For the text-containing cell, return its midpoint in [X, Y] coordinate format. 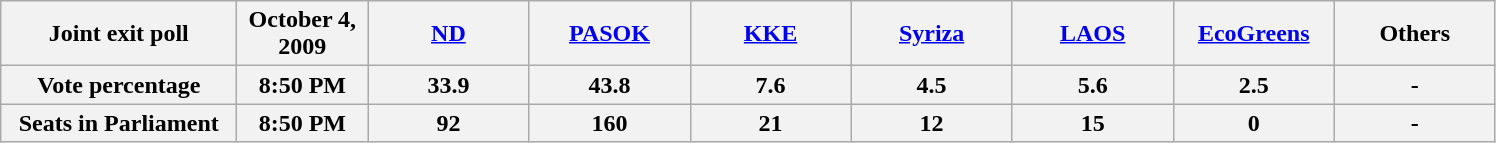
21 [770, 123]
Seats in Parliament [119, 123]
Syriza [932, 34]
7.6 [770, 85]
Others [1414, 34]
0 [1254, 123]
Joint exit poll [119, 34]
PASOK [610, 34]
33.9 [448, 85]
12 [932, 123]
LAOS [1092, 34]
92 [448, 123]
2.5 [1254, 85]
Vote percentage [119, 85]
43.8 [610, 85]
EcoGreens [1254, 34]
KKE [770, 34]
October 4, 2009 [302, 34]
5.6 [1092, 85]
ND [448, 34]
160 [610, 123]
15 [1092, 123]
4.5 [932, 85]
